Return the [X, Y] coordinate for the center point of the cell that contains the specified text.  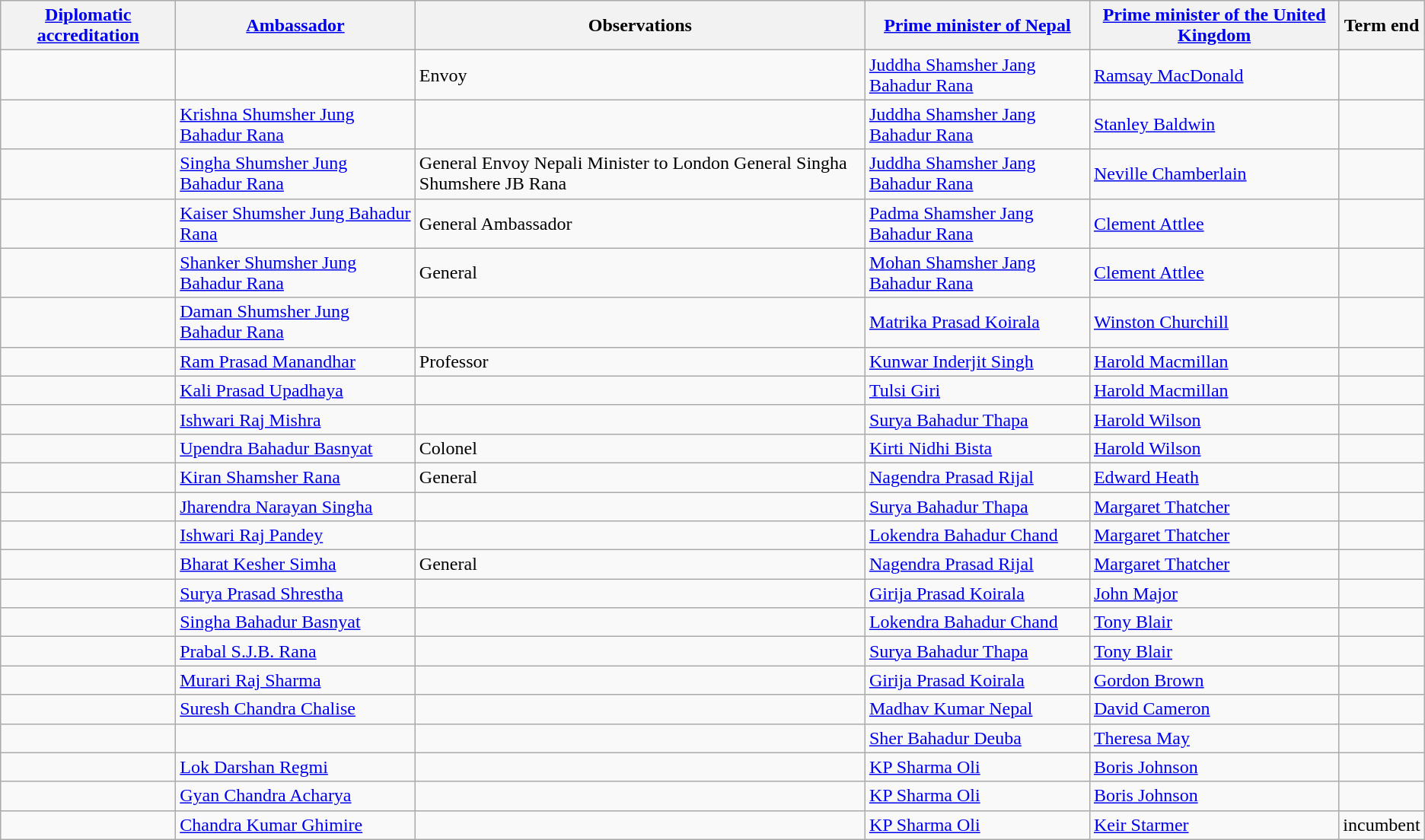
Observations [639, 26]
John Major [1213, 593]
Padma Shamsher Jang Bahadur Rana [977, 224]
Professor [639, 361]
Prime minister of Nepal [977, 26]
Mohan Shamsher Jang Bahadur Rana [977, 272]
Sher Bahadur Deuba [977, 738]
General Ambassador [639, 224]
Stanley Baldwin [1213, 125]
Lok Darshan Regmi [295, 767]
Matrika Prasad Koirala [977, 323]
Theresa May [1213, 738]
Kali Prasad Upadhaya [295, 390]
Surya Prasad Shrestha [295, 593]
Jharendra Narayan Singha [295, 506]
Suresh Chandra Chalise [295, 709]
Kirti Nidhi Bista [977, 448]
Gordon Brown [1213, 680]
Term end [1382, 26]
Edward Heath [1213, 477]
Madhav Kumar Nepal [977, 709]
Singha Shumsher Jung Bahadur Rana [295, 173]
Keir Starmer [1213, 825]
Murari Raj Sharma [295, 680]
Neville Chamberlain [1213, 173]
Diplomatic accreditation [88, 26]
Upendra Bahadur Basnyat [295, 448]
General Envoy Nepali Minister to London General Singha Shumshere JB Rana [639, 173]
Chandra Kumar Ghimire [295, 825]
Ram Prasad Manandhar [295, 361]
Gyan Chandra Acharya [295, 796]
Krishna Shumsher Jung Bahadur Rana [295, 125]
Ishwari Raj Pandey [295, 536]
Kunwar Inderjit Singh [977, 361]
Ishwari Raj Mishra [295, 419]
David Cameron [1213, 709]
Prabal S.J.B. Rana [295, 651]
Ambassador [295, 26]
Kaiser Shumsher Jung Bahadur Rana [295, 224]
Daman Shumsher Jung Bahadur Rana [295, 323]
Ramsay MacDonald [1213, 75]
incumbent [1382, 825]
Winston Churchill [1213, 323]
Kiran Shamsher Rana [295, 477]
Colonel [639, 448]
Bharat Kesher Simha [295, 565]
Tulsi Giri [977, 390]
Prime minister of the United Kingdom [1213, 26]
Singha Bahadur Basnyat [295, 622]
Shanker Shumsher Jung Bahadur Rana [295, 272]
Envoy [639, 75]
